Find where the given text appears and provide that cell's center as [x, y] coordinate. 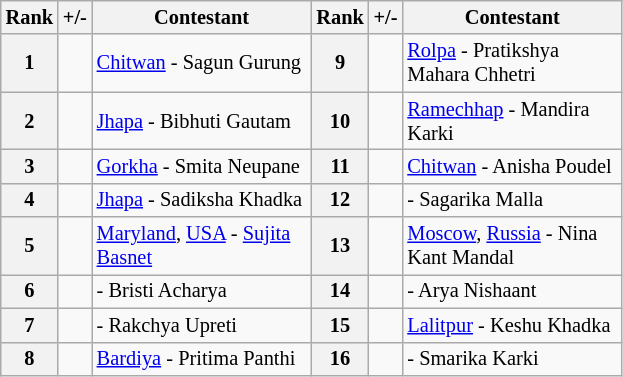
14 [340, 291]
Rolpa - Pratikshya Mahara Chhetri [512, 63]
- Sagarika Malla [512, 200]
Chitwan - Anisha Poudel [512, 166]
- Arya Nishaant [512, 291]
13 [340, 246]
Jhapa - Bibhuti Gautam [202, 121]
15 [340, 325]
9 [340, 63]
2 [30, 121]
Chitwan - Sagun Gurung [202, 63]
- Bristi Acharya [202, 291]
Moscow, Russia - Nina Kant Mandal [512, 246]
16 [340, 359]
- Rakchya Upreti [202, 325]
8 [30, 359]
4 [30, 200]
11 [340, 166]
1 [30, 63]
7 [30, 325]
3 [30, 166]
5 [30, 246]
- Smarika Karki [512, 359]
Jhapa - Sadiksha Khadka [202, 200]
Maryland, USA - Sujita Basnet [202, 246]
6 [30, 291]
Gorkha - Smita Neupane [202, 166]
12 [340, 200]
Bardiya - Pritima Panthi [202, 359]
Lalitpur - Keshu Khadka [512, 325]
10 [340, 121]
Ramechhap - Mandira Karki [512, 121]
